Find where the given text appears and provide that cell's center as [X, Y] coordinate. 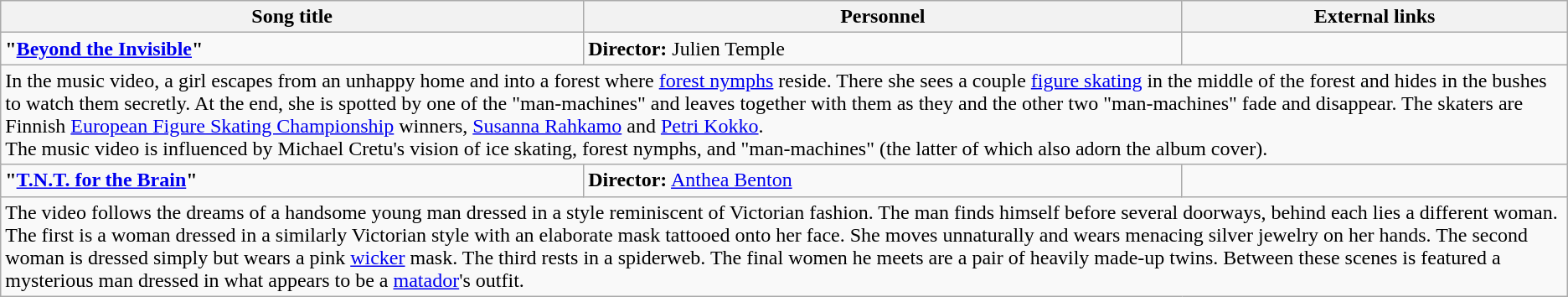
Personnel [883, 17]
External links [1375, 17]
Song title [292, 17]
Director: Julien Temple [883, 49]
"T.N.T. for the Brain" [292, 180]
Director: Anthea Benton [883, 180]
"Beyond the Invisible" [292, 49]
